From the cell containing the given text, extract its center point as [X, Y] coordinate. 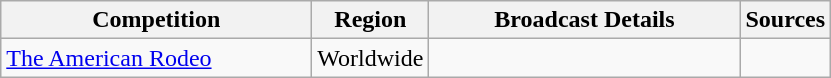
Competition [156, 20]
Worldwide [370, 58]
The American Rodeo [156, 58]
Broadcast Details [584, 20]
Region [370, 20]
Sources [786, 20]
